Provide the (X, Y) coordinate of the cell's center where the given text is located.  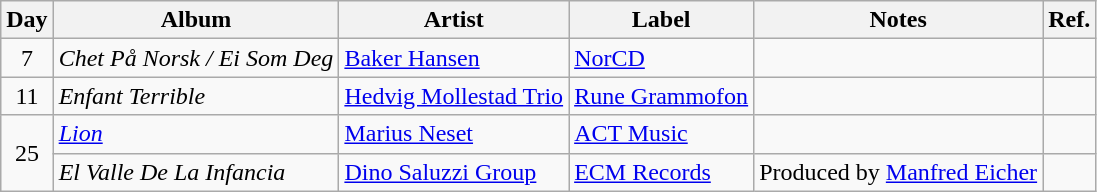
Ref. (1070, 20)
Dino Saluzzi Group (454, 172)
7 (27, 58)
Notes (898, 20)
Lion (196, 134)
Chet På Norsk / Ei Som Deg (196, 58)
NorCD (662, 58)
Baker Hansen (454, 58)
Label (662, 20)
Enfant Terrible (196, 96)
Artist (454, 20)
Marius Neset (454, 134)
El Valle De La Infancia (196, 172)
ECM Records (662, 172)
Rune Grammofon (662, 96)
25 (27, 153)
Album (196, 20)
11 (27, 96)
Produced by Manfred Eicher (898, 172)
Day (27, 20)
ACT Music (662, 134)
Hedvig Mollestad Trio (454, 96)
